Pinpoint the cell where the given text exists, returning its (X, Y) midpoint coordinate. 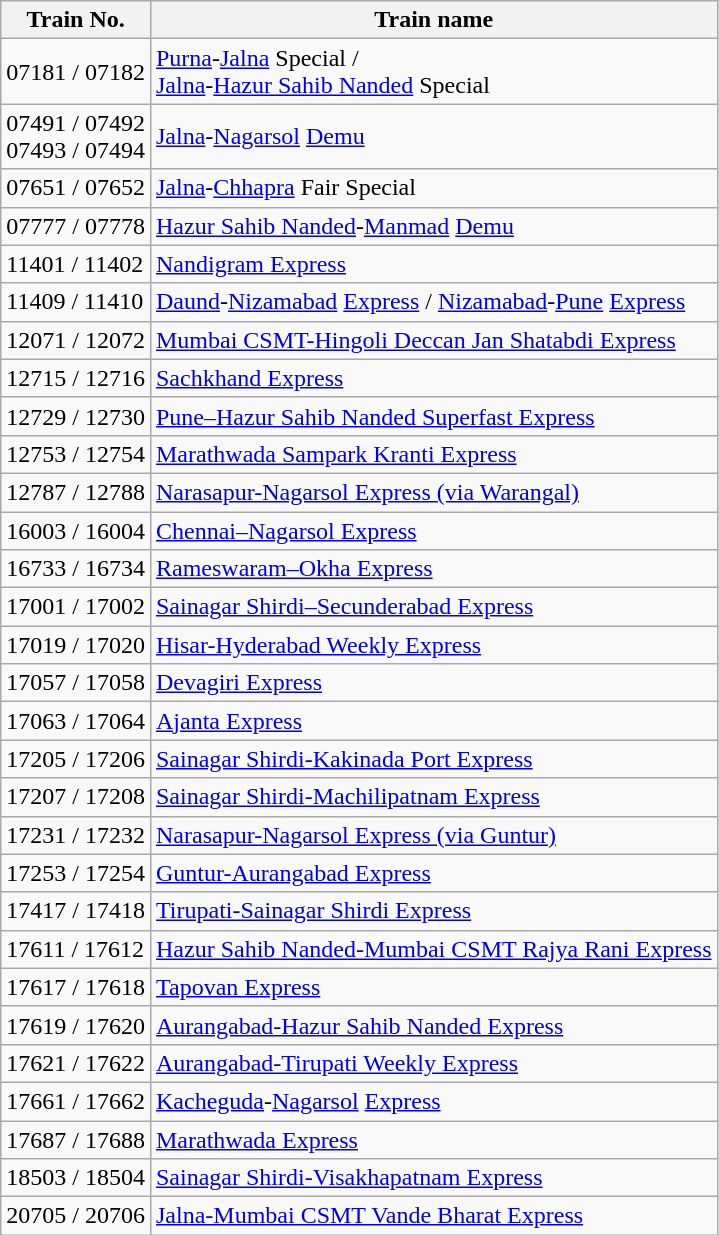
12787 / 12788 (76, 492)
17019 / 17020 (76, 645)
17231 / 17232 (76, 835)
Tirupati-Sainagar Shirdi Express (434, 911)
Pune–Hazur Sahib Nanded Superfast Express (434, 416)
16003 / 16004 (76, 531)
Hazur Sahib Nanded-Mumbai CSMT Rajya Rani Express (434, 949)
Train No. (76, 20)
12715 / 12716 (76, 378)
Sachkhand Express (434, 378)
17621 / 17622 (76, 1063)
17687 / 17688 (76, 1139)
16733 / 16734 (76, 569)
Jalna-Nagarsol Demu (434, 136)
17617 / 17618 (76, 987)
17207 / 17208 (76, 797)
18503 / 18504 (76, 1178)
Purna-Jalna Special /Jalna-Hazur Sahib Nanded Special (434, 72)
12071 / 12072 (76, 340)
11401 / 11402 (76, 264)
Kacheguda-Nagarsol Express (434, 1101)
17661 / 17662 (76, 1101)
Sainagar Shirdi-Kakinada Port Express (434, 759)
Tapovan Express (434, 987)
07777 / 07778 (76, 226)
Hazur Sahib Nanded-Manmad Demu (434, 226)
17417 / 17418 (76, 911)
17205 / 17206 (76, 759)
Daund-Nizamabad Express / Nizamabad-Pune Express (434, 302)
07651 / 07652 (76, 188)
Narasapur-Nagarsol Express (via Guntur) (434, 835)
17253 / 17254 (76, 873)
Marathwada Express (434, 1139)
07181 / 07182 (76, 72)
Train name (434, 20)
Guntur-Aurangabad Express (434, 873)
Sainagar Shirdi-Visakhapatnam Express (434, 1178)
Hisar-Hyderabad Weekly Express (434, 645)
Rameswaram–Okha Express (434, 569)
Aurangabad-Tirupati Weekly Express (434, 1063)
07491 / 0749207493 / 07494 (76, 136)
Aurangabad-Hazur Sahib Nanded Express (434, 1025)
11409 / 11410 (76, 302)
Marathwada Sampark Kranti Express (434, 454)
Mumbai CSMT-Hingoli Deccan Jan Shatabdi Express (434, 340)
17611 / 17612 (76, 949)
Narasapur-Nagarsol Express (via Warangal) (434, 492)
Sainagar Shirdi–Secunderabad Express (434, 607)
Sainagar Shirdi-Machilipatnam Express (434, 797)
12729 / 12730 (76, 416)
17063 / 17064 (76, 721)
Devagiri Express (434, 683)
Jalna-Mumbai CSMT Vande Bharat Express (434, 1216)
17001 / 17002 (76, 607)
Chennai–Nagarsol Express (434, 531)
20705 / 20706 (76, 1216)
Jalna-Chhapra Fair Special (434, 188)
17619 / 17620 (76, 1025)
Ajanta Express (434, 721)
Nandigram Express (434, 264)
12753 / 12754 (76, 454)
17057 / 17058 (76, 683)
